Return [x, y] of the center of cell containing provided text 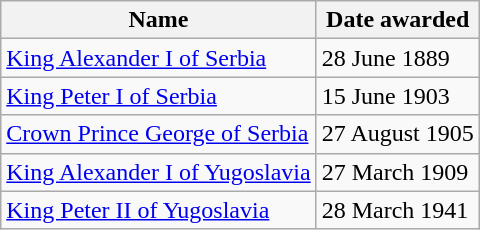
Name [158, 20]
Date awarded [398, 20]
Crown Prince George of Serbia [158, 134]
King Peter II of Yugoslavia [158, 210]
27 August 1905 [398, 134]
28 March 1941 [398, 210]
King Peter I of Serbia [158, 96]
King Alexander I of Serbia [158, 58]
15 June 1903 [398, 96]
King Alexander I of Yugoslavia [158, 172]
28 June 1889 [398, 58]
27 March 1909 [398, 172]
